Identify which cell holds the provided text, then report its (x, y) central coordinate. 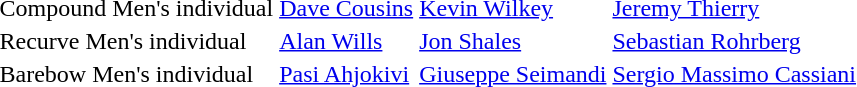
Alan Wills (346, 41)
Jon Shales (513, 41)
